Pinpoint the cell where the given text exists, returning its (X, Y) midpoint coordinate. 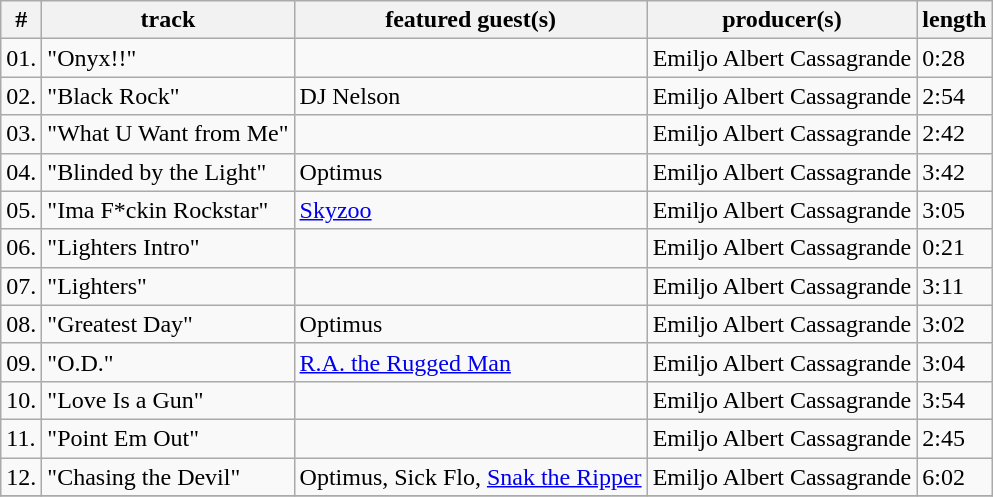
Skyzoo (470, 210)
3:04 (954, 362)
"What U Want from Me" (168, 134)
3:05 (954, 210)
"Onyx!!" (168, 58)
"O.D." (168, 362)
"Chasing the Devil" (168, 477)
02. (22, 96)
06. (22, 248)
"Black Rock" (168, 96)
"Ima F*ckin Rockstar" (168, 210)
07. (22, 286)
3:54 (954, 400)
# (22, 20)
6:02 (954, 477)
08. (22, 324)
2:42 (954, 134)
04. (22, 172)
"Blinded by the Light" (168, 172)
"Lighters Intro" (168, 248)
11. (22, 438)
3:11 (954, 286)
09. (22, 362)
featured guest(s) (470, 20)
05. (22, 210)
"Greatest Day" (168, 324)
01. (22, 58)
track (168, 20)
"Love Is a Gun" (168, 400)
Optimus, Sick Flo, Snak the Ripper (470, 477)
0:21 (954, 248)
producer(s) (782, 20)
R.A. the Rugged Man (470, 362)
10. (22, 400)
0:28 (954, 58)
3:02 (954, 324)
12. (22, 477)
DJ Nelson (470, 96)
2:45 (954, 438)
03. (22, 134)
"Point Em Out" (168, 438)
2:54 (954, 96)
3:42 (954, 172)
"Lighters" (168, 286)
length (954, 20)
